Search for the cell housing the specified text and yield its [x, y] center coordinate. 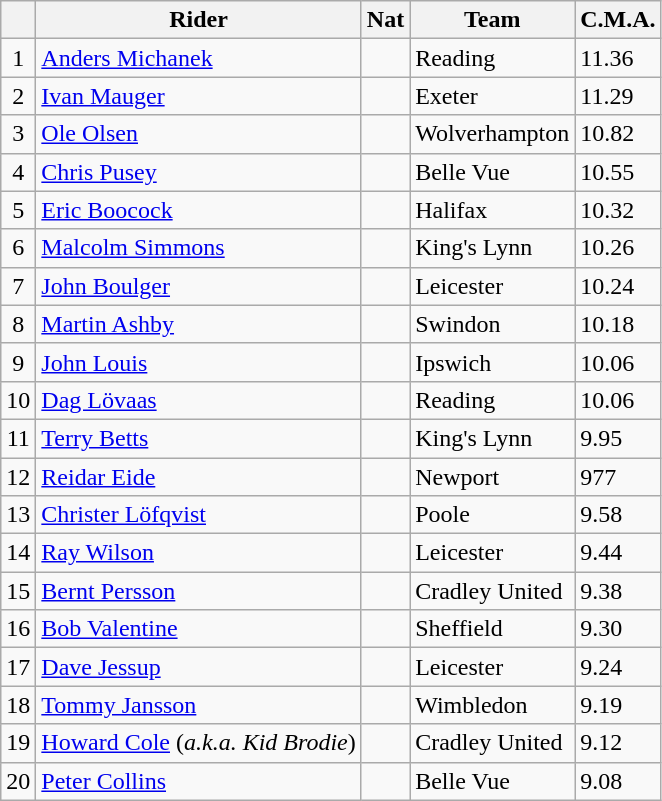
Ray Wilson [198, 553]
4 [18, 172]
9.19 [618, 705]
Ole Olsen [198, 134]
Martin Ashby [198, 324]
John Boulger [198, 286]
5 [18, 210]
Eric Boocock [198, 210]
Chris Pusey [198, 172]
9 [18, 362]
10.32 [618, 210]
11 [18, 438]
10.18 [618, 324]
12 [18, 477]
2 [18, 96]
Ivan Mauger [198, 96]
Rider [198, 20]
Dag Lövaas [198, 400]
Exeter [492, 96]
13 [18, 515]
11.36 [618, 58]
Nat [385, 20]
Terry Betts [198, 438]
10.26 [618, 248]
Newport [492, 477]
9.08 [618, 781]
9.30 [618, 629]
18 [18, 705]
3 [18, 134]
10.55 [618, 172]
15 [18, 591]
Team [492, 20]
16 [18, 629]
Christer Löfqvist [198, 515]
9.44 [618, 553]
14 [18, 553]
17 [18, 667]
Peter Collins [198, 781]
C.M.A. [618, 20]
9.12 [618, 743]
Halifax [492, 210]
Howard Cole (a.k.a. Kid Brodie) [198, 743]
19 [18, 743]
977 [618, 477]
Bernt Persson [198, 591]
9.38 [618, 591]
7 [18, 286]
9.24 [618, 667]
Wimbledon [492, 705]
9.95 [618, 438]
20 [18, 781]
10.82 [618, 134]
Bob Valentine [198, 629]
10 [18, 400]
1 [18, 58]
Dave Jessup [198, 667]
Ipswich [492, 362]
11.29 [618, 96]
Tommy Jansson [198, 705]
Swindon [492, 324]
Anders Michanek [198, 58]
6 [18, 248]
John Louis [198, 362]
9.58 [618, 515]
Sheffield [492, 629]
Reidar Eide [198, 477]
10.24 [618, 286]
8 [18, 324]
Poole [492, 515]
Malcolm Simmons [198, 248]
Wolverhampton [492, 134]
